Find where the given text appears and provide that cell's center as [x, y] coordinate. 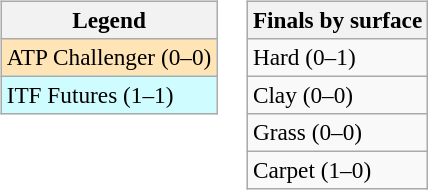
Clay (0–0) [337, 95]
ITF Futures (1–1) [108, 95]
Legend [108, 20]
Hard (0–1) [337, 57]
ATP Challenger (0–0) [108, 57]
Finals by surface [337, 20]
Carpet (1–0) [337, 171]
Grass (0–0) [337, 133]
